Scan for the cell matching the given text and deliver its (X, Y) coordinate at center. 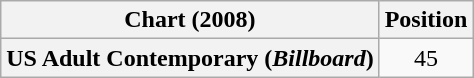
Position (426, 20)
Chart (2008) (190, 20)
45 (426, 58)
US Adult Contemporary (Billboard) (190, 58)
